Identify which cell holds the provided text, then report its (X, Y) central coordinate. 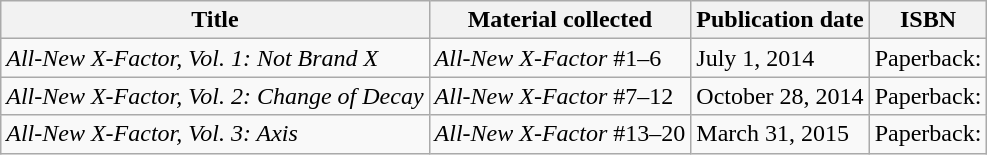
Publication date (780, 20)
All-New X-Factor #13–20 (560, 134)
All-New X-Factor, Vol. 2: Change of Decay (215, 96)
All-New X-Factor #7–12 (560, 96)
ISBN (928, 20)
October 28, 2014 (780, 96)
All-New X-Factor #1–6 (560, 58)
All-New X-Factor, Vol. 3: Axis (215, 134)
Title (215, 20)
March 31, 2015 (780, 134)
Material collected (560, 20)
All-New X-Factor, Vol. 1: Not Brand X (215, 58)
July 1, 2014 (780, 58)
